Locate the cell with the specified text and output its (X, Y) center coordinate. 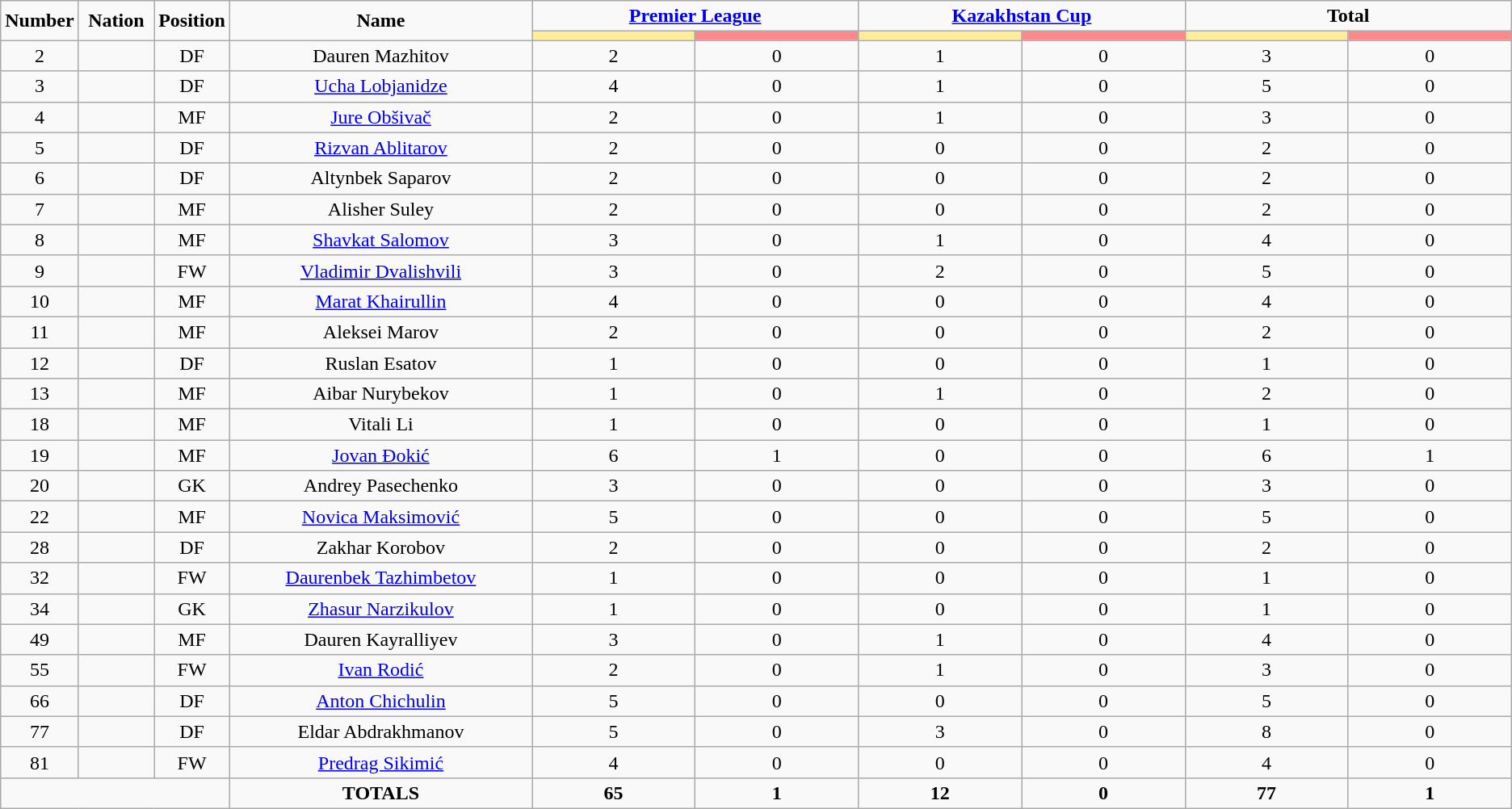
Aibar Nurybekov (380, 394)
Shavkat Salomov (380, 240)
49 (40, 639)
20 (40, 486)
Dauren Kayralliyev (380, 639)
Jure Obšivač (380, 117)
Anton Chichulin (380, 701)
Vitali Li (380, 425)
Jovan Đokić (380, 455)
32 (40, 578)
34 (40, 609)
22 (40, 517)
10 (40, 301)
TOTALS (380, 793)
7 (40, 209)
Ivan Rodić (380, 670)
Rizvan Ablitarov (380, 148)
Ruslan Esatov (380, 363)
28 (40, 547)
Alisher Suley (380, 209)
66 (40, 701)
Position (192, 21)
Dauren Mazhitov (380, 56)
Marat Khairullin (380, 301)
9 (40, 270)
Premier League (695, 16)
Ucha Lobjanidze (380, 86)
Name (380, 21)
11 (40, 332)
Zhasur Narzikulov (380, 609)
Nation (116, 21)
Vladimir Dvalishvili (380, 270)
81 (40, 762)
Aleksei Marov (380, 332)
Predrag Sikimić (380, 762)
19 (40, 455)
Novica Maksimović (380, 517)
Daurenbek Tazhimbetov (380, 578)
Total (1348, 16)
Number (40, 21)
55 (40, 670)
65 (613, 793)
18 (40, 425)
Altynbek Saparov (380, 178)
Kazakhstan Cup (1022, 16)
Andrey Pasechenko (380, 486)
Zakhar Korobov (380, 547)
13 (40, 394)
Eldar Abdrakhmanov (380, 731)
